Provide the (x, y) coordinate of the cell's center where the given text is located.  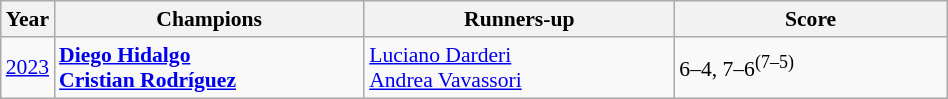
6–4, 7–6(7–5) (810, 68)
Diego Hidalgo Cristian Rodríguez (209, 68)
Runners-up (519, 19)
Year (28, 19)
2023 (28, 68)
Score (810, 19)
Champions (209, 19)
Luciano Darderi Andrea Vavassori (519, 68)
